Pinpoint the cell where the given text exists, returning its (X, Y) midpoint coordinate. 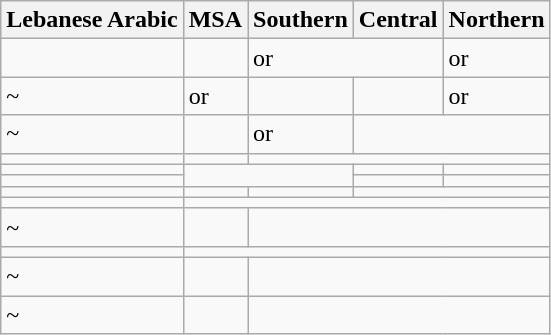
Lebanese Arabic (92, 20)
MSA (215, 20)
Northern (496, 20)
Central (398, 20)
Southern (301, 20)
